Locate the cell with the specified text and output its (X, Y) center coordinate. 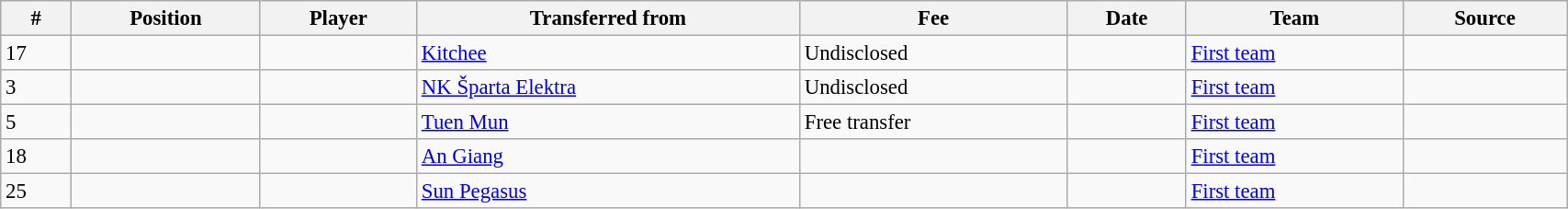
Transferred from (608, 18)
25 (37, 192)
An Giang (608, 157)
5 (37, 122)
Team (1294, 18)
Date (1127, 18)
Free transfer (933, 122)
Source (1484, 18)
Kitchee (608, 53)
Tuen Mun (608, 122)
Position (165, 18)
3 (37, 87)
# (37, 18)
Fee (933, 18)
18 (37, 157)
Sun Pegasus (608, 192)
17 (37, 53)
Player (338, 18)
NK Šparta Elektra (608, 87)
